Return the [x, y] coordinate for the center point of the cell that contains the specified text.  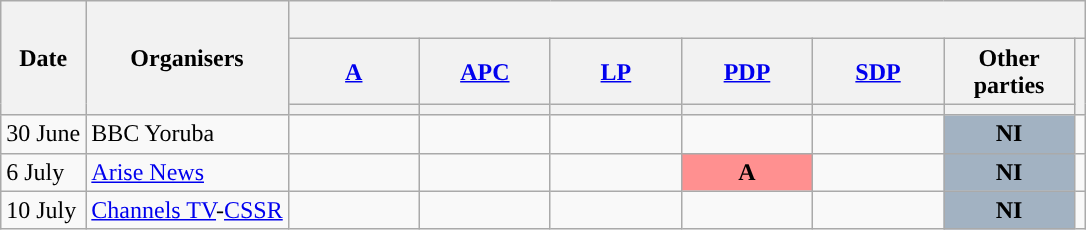
30 June [44, 134]
PDP [746, 72]
SDP [878, 72]
Channels TV-CSSR [187, 210]
6 July [44, 172]
Arise News [187, 172]
Date [44, 58]
LP [616, 72]
Organisers [187, 58]
Other parties [1010, 72]
BBC Yoruba [187, 134]
10 July [44, 210]
APC [484, 72]
